Locate the cell with the specified text and output its (x, y) center coordinate. 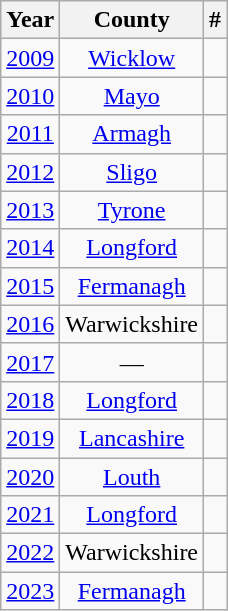
2018 (30, 400)
Year (30, 20)
2023 (30, 591)
Tyrone (132, 210)
Wicklow (132, 58)
2017 (30, 362)
2015 (30, 286)
2020 (30, 477)
# (216, 20)
2009 (30, 58)
2010 (30, 96)
2014 (30, 248)
Mayo (132, 96)
County (132, 20)
Lancashire (132, 438)
2021 (30, 515)
Armagh (132, 134)
2011 (30, 134)
2013 (30, 210)
Sligo (132, 172)
2012 (30, 172)
— (132, 362)
2016 (30, 324)
2019 (30, 438)
Louth (132, 477)
2022 (30, 553)
